Pinpoint the cell where the given text exists, returning its [X, Y] midpoint coordinate. 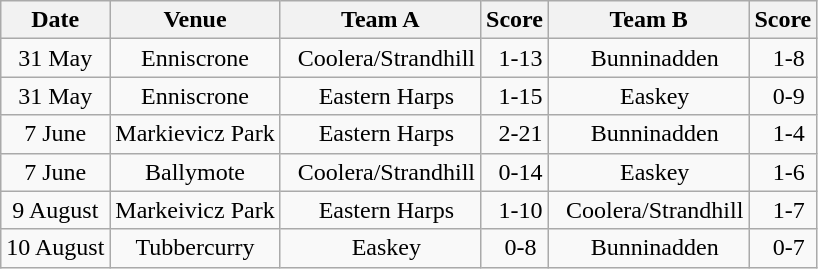
Team B [648, 20]
1-13 [515, 58]
Markievicz Park [195, 134]
1-6 [783, 172]
1-10 [515, 210]
Tubbercurry [195, 248]
1-8 [783, 58]
0-14 [515, 172]
Venue [195, 20]
Team A [380, 20]
9 August [56, 210]
Date [56, 20]
1-7 [783, 210]
0-8 [515, 248]
Ballymote [195, 172]
Markeivicz Park [195, 210]
0-9 [783, 96]
1-15 [515, 96]
1-4 [783, 134]
10 August [56, 248]
2-21 [515, 134]
0-7 [783, 248]
